Identify which cell holds the provided text, then report its (X, Y) central coordinate. 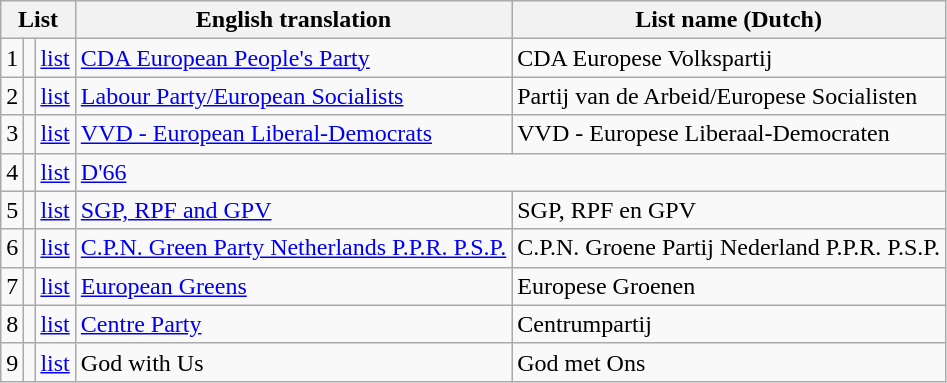
1 (12, 58)
English translation (293, 20)
2 (12, 96)
SGP, RPF en GPV (729, 210)
Europese Groenen (729, 286)
3 (12, 134)
Centre Party (293, 324)
VVD - Europese Liberaal-Democraten (729, 134)
Partij van de Arbeid/Europese Socialisten (729, 96)
6 (12, 248)
List name (Dutch) (729, 20)
SGP, RPF and GPV (293, 210)
Centrumpartij (729, 324)
CDA Europese Volkspartij (729, 58)
8 (12, 324)
European Greens (293, 286)
C.P.N. Groene Partij Nederland P.P.R. P.S.P. (729, 248)
C.P.N. Green Party Netherlands P.P.R. P.S.P. (293, 248)
7 (12, 286)
God with Us (293, 362)
4 (12, 172)
List (38, 20)
Labour Party/European Socialists (293, 96)
5 (12, 210)
D'66 (510, 172)
VVD - European Liberal-Democrats (293, 134)
God met Ons (729, 362)
CDA European People's Party (293, 58)
9 (12, 362)
